Scan for the cell matching the given text and deliver its (x, y) coordinate at center. 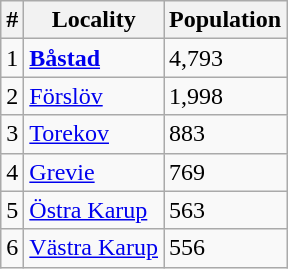
1,998 (226, 96)
2 (12, 96)
769 (226, 172)
883 (226, 134)
6 (12, 248)
Förslöv (94, 96)
Population (226, 20)
563 (226, 210)
Grevie (94, 172)
1 (12, 58)
Locality (94, 20)
Båstad (94, 58)
Östra Karup (94, 210)
Västra Karup (94, 248)
5 (12, 210)
556 (226, 248)
4,793 (226, 58)
# (12, 20)
3 (12, 134)
4 (12, 172)
Torekov (94, 134)
